Provide the (x, y) coordinate of the cell's center where the given text is located.  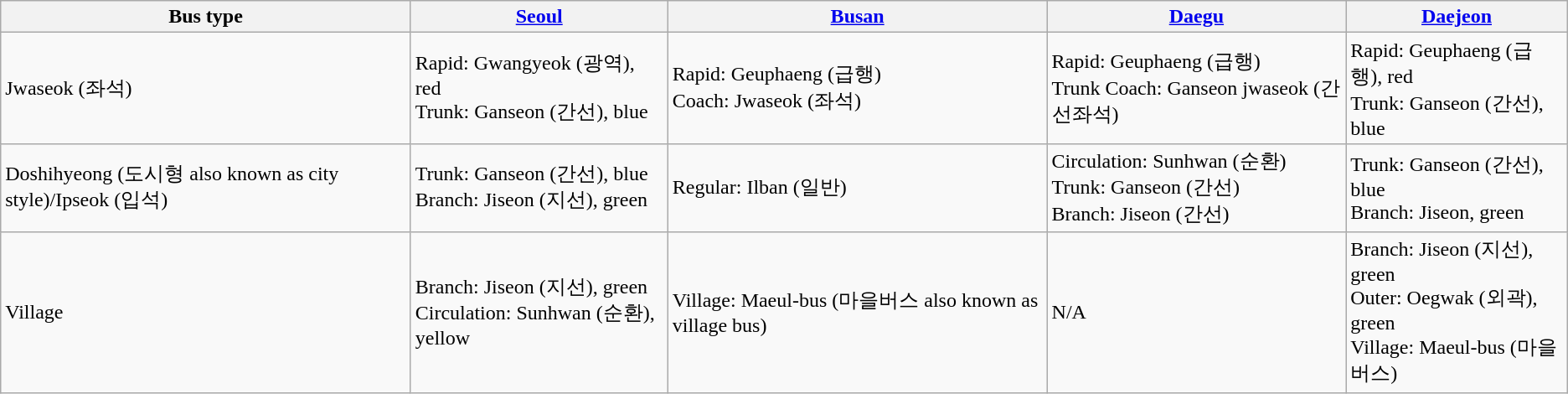
Branch: Jiseon (지선), greenCirculation: Sunhwan (순환), yellow (539, 312)
Regular: Ilban (일반) (858, 188)
Rapid: Geuphaeng (급행)Trunk Coach: Ganseon jwaseok (간선좌석) (1196, 89)
Trunk: Ganseon (간선), blueBranch: Jiseon, green (1457, 188)
Trunk: Ganseon (간선), blueBranch: Jiseon (지선), green (539, 188)
Jwaseok (좌석) (206, 89)
Village: Maeul-bus (마을버스 also known as village bus) (858, 312)
Daejeon (1457, 17)
Village (206, 312)
Branch: Jiseon (지선), greenOuter: Oegwak (외곽), greenVillage: Maeul-bus (마을버스) (1457, 312)
Circulation: Sunhwan (순환)Trunk: Ganseon (간선)Branch: Jiseon (간선) (1196, 188)
Seoul (539, 17)
Rapid: Gwangyeok (광역), redTrunk: Ganseon (간선), blue (539, 89)
Doshihyeong (도시형 also known as city style)/Ipseok (입석) (206, 188)
Busan (858, 17)
Rapid: Geuphaeng (급행), redTrunk: Ganseon (간선), blue (1457, 89)
N/A (1196, 312)
Daegu (1196, 17)
Rapid: Geuphaeng (급행)Coach: Jwaseok (좌석) (858, 89)
Bus type (206, 17)
